Return the [x, y] coordinate for the center point of the cell that contains the specified text.  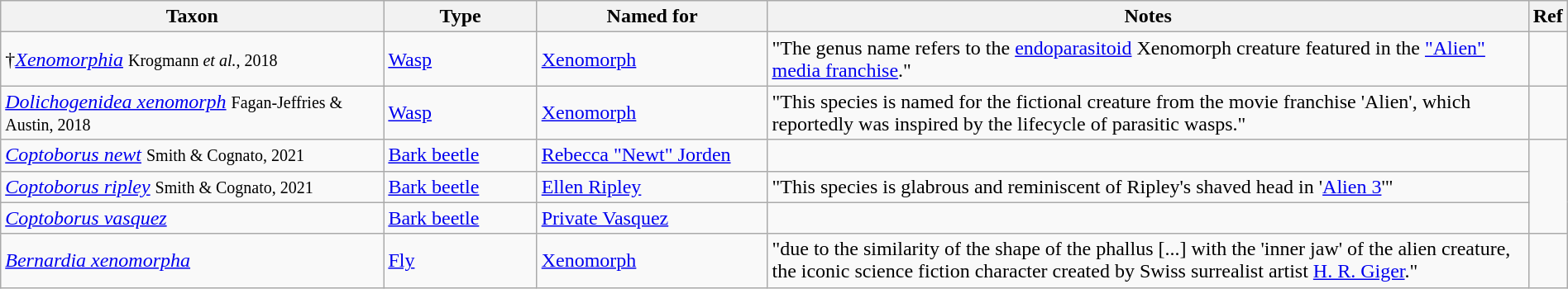
Dolichogenidea xenomorph Fagan-Jeffries & Austin, 2018 [192, 112]
Private Vasquez [652, 218]
Type [460, 17]
Taxon [192, 17]
Fly [460, 261]
Ellen Ripley [652, 187]
Coptoborus ripley Smith & Cognato, 2021 [192, 187]
Rebecca "Newt" Jorden [652, 155]
Notes [1148, 17]
Coptoborus newt Smith & Cognato, 2021 [192, 155]
Coptoborus vasquez [192, 218]
Ref [1548, 17]
†Xenomorphia Krogmann et al., 2018 [192, 59]
Named for [652, 17]
"This species is glabrous and reminiscent of Ripley's shaved head in 'Alien 3'" [1148, 187]
Bernardia xenomorpha [192, 261]
"The genus name refers to the endoparasitoid Xenomorph creature featured in the "Alien" media franchise." [1148, 59]
